Search for the cell housing the specified text and yield its (x, y) center coordinate. 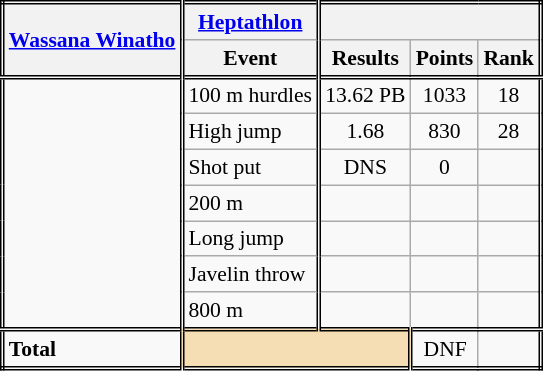
Total (92, 348)
Shot put (250, 168)
Javelin throw (250, 275)
13.62 PB (365, 96)
0 (445, 168)
200 m (250, 203)
Heptathlon (250, 22)
DNS (365, 168)
28 (509, 132)
Long jump (250, 239)
1.68 (365, 132)
Results (365, 58)
1033 (445, 96)
Rank (509, 58)
Event (250, 58)
830 (445, 132)
18 (509, 96)
High jump (250, 132)
Points (445, 58)
DNF (445, 348)
Wassana Winatho (92, 40)
100 m hurdles (250, 96)
800 m (250, 310)
